Detect which cell encompasses the target text, then output its [x, y] center coordinate. 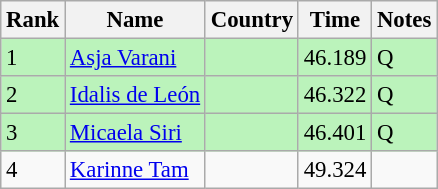
Karinne Tam [136, 170]
46.401 [334, 133]
2 [33, 95]
Micaela Siri [136, 133]
4 [33, 170]
46.322 [334, 95]
Rank [33, 20]
Country [252, 20]
Asja Varani [136, 58]
49.324 [334, 170]
Idalis de León [136, 95]
Time [334, 20]
Name [136, 20]
46.189 [334, 58]
Notes [404, 20]
1 [33, 58]
3 [33, 133]
